Scan for the cell matching the given text and deliver its (X, Y) coordinate at center. 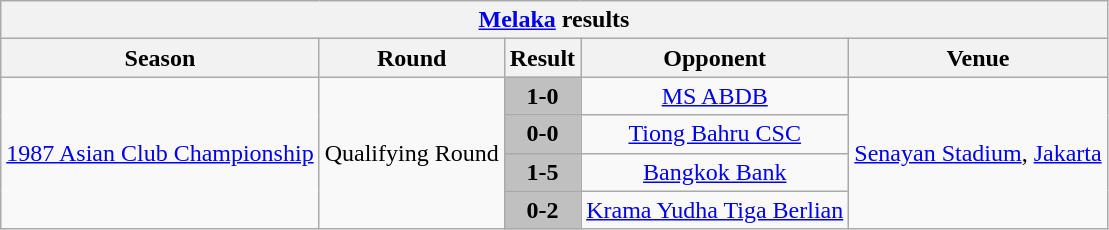
Season (160, 58)
Melaka results (554, 20)
Tiong Bahru CSC (715, 134)
1-5 (542, 172)
Opponent (715, 58)
Senayan Stadium, Jakarta (978, 153)
Round (412, 58)
Krama Yudha Tiga Berlian (715, 210)
Venue (978, 58)
0-0 (542, 134)
Bangkok Bank (715, 172)
MS ABDB (715, 96)
Qualifying Round (412, 153)
0-2 (542, 210)
1-0 (542, 96)
Result (542, 58)
1987 Asian Club Championship (160, 153)
